Return [x, y] of the center of cell containing provided text 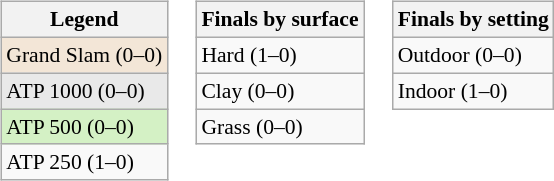
Indoor (1–0) [474, 91]
Finals by setting [474, 20]
Clay (0–0) [280, 91]
Finals by surface [280, 20]
Hard (1–0) [280, 55]
Legend [84, 20]
ATP 1000 (0–0) [84, 91]
ATP 250 (1–0) [84, 162]
Grand Slam (0–0) [84, 55]
Outdoor (0–0) [474, 55]
Grass (0–0) [280, 127]
ATP 500 (0–0) [84, 127]
